Output the (x, y) coordinate of the center of the cell containing the given text.  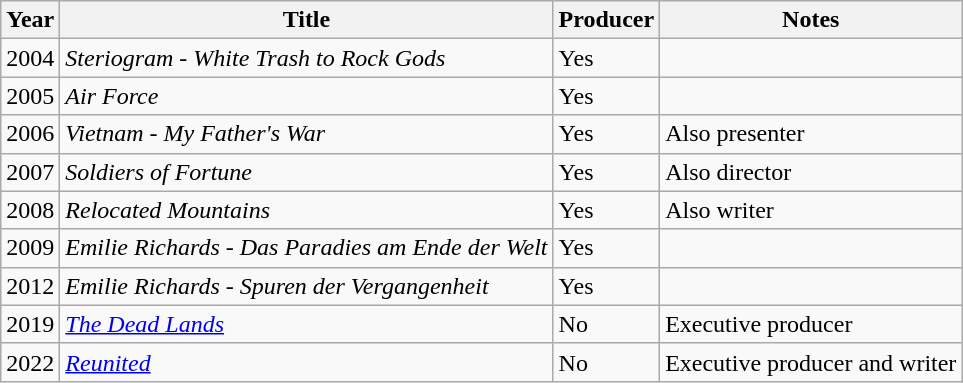
Emilie Richards - Das Paradies am Ende der Welt (306, 248)
Title (306, 20)
Year (30, 20)
2012 (30, 286)
Reunited (306, 362)
2006 (30, 134)
Emilie Richards - Spuren der Vergangenheit (306, 286)
Vietnam - My Father's War (306, 134)
Steriogram - White Trash to Rock Gods (306, 58)
2022 (30, 362)
The Dead Lands (306, 324)
2004 (30, 58)
Producer (606, 20)
Also director (811, 172)
2008 (30, 210)
Executive producer (811, 324)
Soldiers of Fortune (306, 172)
Air Force (306, 96)
2019 (30, 324)
Also writer (811, 210)
2009 (30, 248)
2007 (30, 172)
Also presenter (811, 134)
Relocated Mountains (306, 210)
Executive producer and writer (811, 362)
2005 (30, 96)
Notes (811, 20)
